Provide the (x, y) coordinate of the cell's center where the given text is located.  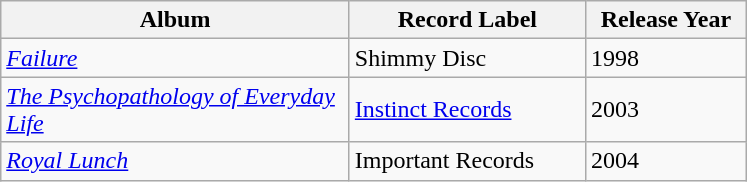
2003 (666, 110)
Important Records (467, 161)
Shimmy Disc (467, 58)
The Psychopathology of Everyday Life (176, 110)
1998 (666, 58)
Release Year (666, 20)
Royal Lunch (176, 161)
2004 (666, 161)
Failure (176, 58)
Record Label (467, 20)
Instinct Records (467, 110)
Album (176, 20)
